Return (X, Y) of the center of cell containing provided text 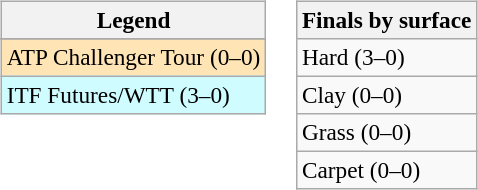
Legend (133, 20)
Hard (3–0) (387, 57)
Grass (0–0) (387, 133)
Finals by surface (387, 20)
ATP Challenger Tour (0–0) (133, 57)
ITF Futures/WTT (3–0) (133, 95)
Clay (0–0) (387, 95)
Carpet (0–0) (387, 171)
